Scan for the cell matching the given text and deliver its [x, y] coordinate at center. 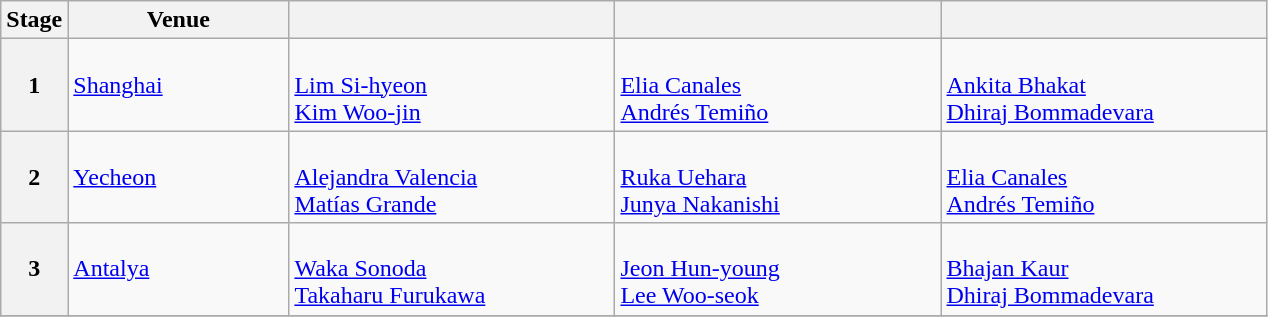
Stage [34, 20]
3 [34, 269]
Bhajan Kaur Dhiraj Bommadevara [1104, 269]
Antalya [178, 269]
Ankita Bhakat Dhiraj Bommadevara [1104, 85]
Alejandra Valencia Matías Grande [452, 177]
Yecheon [178, 177]
Lim Si-hyeon Kim Woo-jin [452, 85]
2 [34, 177]
1 [34, 85]
Shanghai [178, 85]
Ruka Uehara Junya Nakanishi [778, 177]
Jeon Hun-young Lee Woo-seok [778, 269]
Waka Sonoda Takaharu Furukawa [452, 269]
Venue [178, 20]
